Determine the (X, Y) coordinate at the center of the cell enclosing the given text.  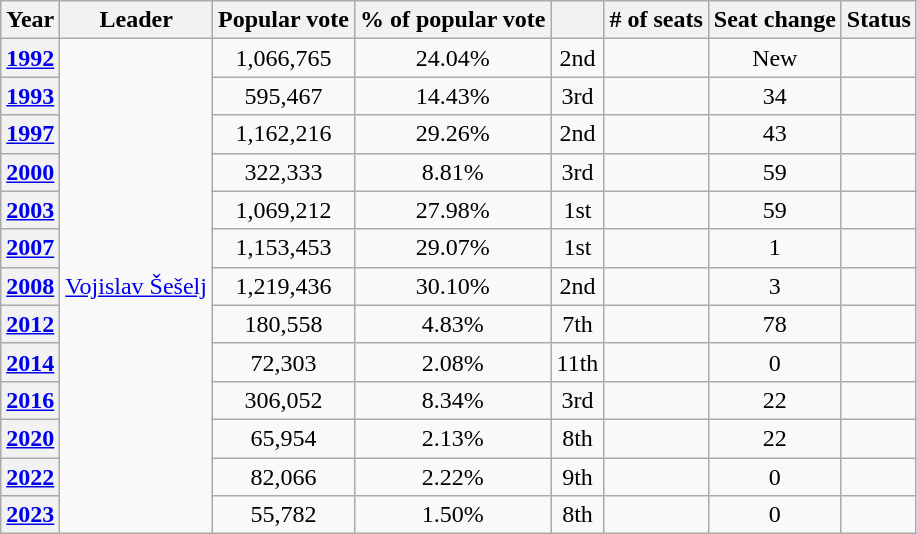
2016 (30, 400)
2008 (30, 286)
Vojislav Šešelj (136, 286)
180,558 (283, 324)
72,303 (283, 362)
3 (774, 286)
55,782 (283, 515)
322,333 (283, 172)
1 (774, 248)
2014 (30, 362)
1993 (30, 96)
9th (578, 477)
1,219,436 (283, 286)
Leader (136, 20)
2.08% (452, 362)
1.50% (452, 515)
1,069,212 (283, 210)
7th (578, 324)
78 (774, 324)
8.34% (452, 400)
1,153,453 (283, 248)
27.98% (452, 210)
New (774, 58)
30.10% (452, 286)
82,066 (283, 477)
65,954 (283, 438)
43 (774, 134)
# of seats (656, 20)
2022 (30, 477)
11th (578, 362)
8.81% (452, 172)
Popular vote (283, 20)
1,162,216 (283, 134)
1992 (30, 58)
4.83% (452, 324)
2020 (30, 438)
% of popular vote (452, 20)
Status (878, 20)
24.04% (452, 58)
34 (774, 96)
1997 (30, 134)
2023 (30, 515)
2.22% (452, 477)
2007 (30, 248)
29.26% (452, 134)
Seat change (774, 20)
Year (30, 20)
2003 (30, 210)
29.07% (452, 248)
1,066,765 (283, 58)
14.43% (452, 96)
2000 (30, 172)
595,467 (283, 96)
2.13% (452, 438)
306,052 (283, 400)
2012 (30, 324)
